Output the [x, y] coordinate of the center of the cell containing the given text.  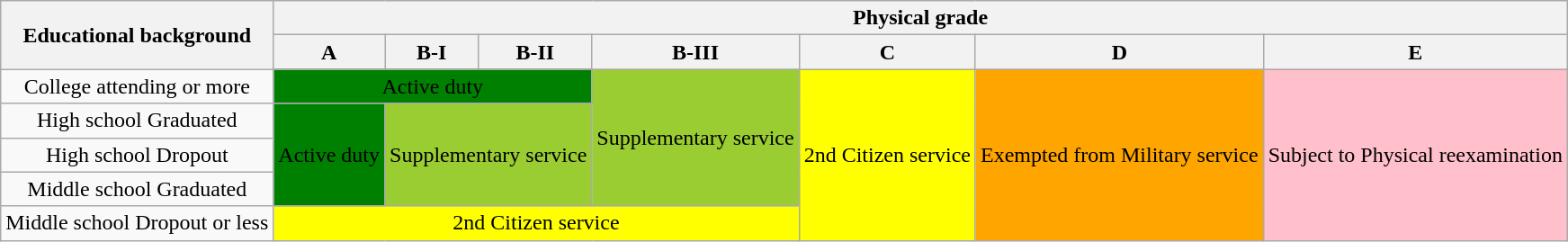
D [1119, 52]
E [1415, 52]
A [329, 52]
College attending or more [137, 86]
B-I [432, 52]
Subject to Physical reexamination [1415, 155]
Middle school Graduated [137, 189]
High school Dropout [137, 155]
C [887, 52]
Middle school Dropout or less [137, 223]
Physical grade [921, 18]
Educational background [137, 35]
Exempted from Military service [1119, 155]
High school Graduated [137, 121]
B-II [535, 52]
B-III [695, 52]
